Extract the (X, Y) coordinate from the center of the cell holding the provided text.  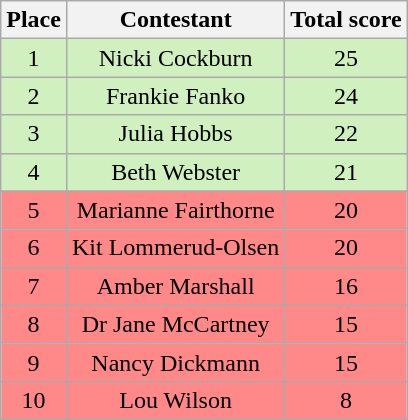
Kit Lommerud-Olsen (175, 248)
Julia Hobbs (175, 134)
Nancy Dickmann (175, 362)
9 (34, 362)
Nicki Cockburn (175, 58)
24 (346, 96)
21 (346, 172)
2 (34, 96)
7 (34, 286)
Total score (346, 20)
10 (34, 400)
Place (34, 20)
Frankie Fanko (175, 96)
16 (346, 286)
Dr Jane McCartney (175, 324)
Marianne Fairthorne (175, 210)
Beth Webster (175, 172)
Lou Wilson (175, 400)
3 (34, 134)
1 (34, 58)
25 (346, 58)
22 (346, 134)
Amber Marshall (175, 286)
5 (34, 210)
4 (34, 172)
Contestant (175, 20)
6 (34, 248)
